From the cell containing the given text, extract its center point as [x, y] coordinate. 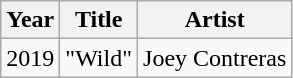
Year [30, 20]
Joey Contreras [215, 58]
"Wild" [99, 58]
2019 [30, 58]
Artist [215, 20]
Title [99, 20]
